Provide the (x, y) coordinate of the cell's center where the given text is located.  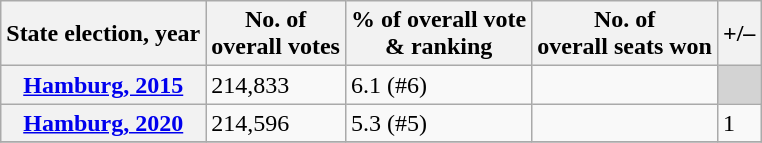
5.3 (#5) (438, 123)
Hamburg, 2015 (104, 85)
% of overall vote & ranking (438, 34)
No. ofoverall votes (276, 34)
Hamburg, 2020 (104, 123)
214,833 (276, 85)
6.1 (#6) (438, 85)
State election, year (104, 34)
+/– (738, 34)
No. ofoverall seats won (625, 34)
214,596 (276, 123)
1 (738, 123)
